Output the [x, y] coordinate of the center of the cell containing the given text.  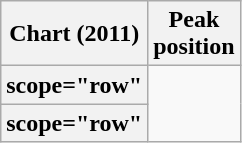
Chart (2011) [74, 34]
Peakposition [194, 34]
